Pinpoint the cell where the given text exists, returning its (X, Y) midpoint coordinate. 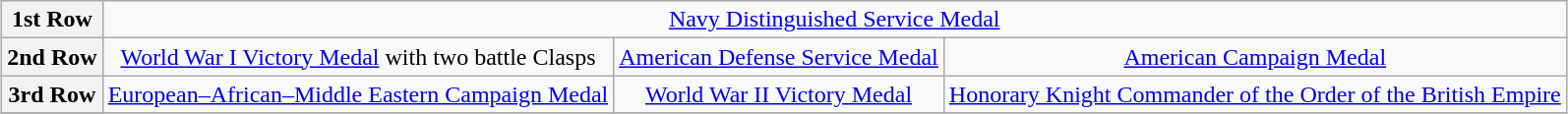
World War II Victory Medal (779, 94)
Navy Distinguished Service Medal (834, 20)
World War I Victory Medal with two battle Clasps (358, 57)
Honorary Knight Commander of the Order of the British Empire (1255, 94)
3rd Row (52, 94)
1st Row (52, 20)
American Campaign Medal (1255, 57)
American Defense Service Medal (779, 57)
European–African–Middle Eastern Campaign Medal (358, 94)
2nd Row (52, 57)
